Determine the [X, Y] coordinate at the center of the cell enclosing the given text.  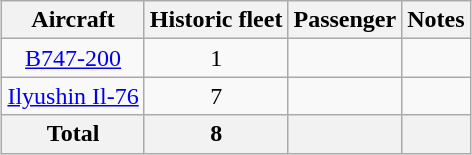
Aircraft [73, 20]
1 [216, 58]
Total [73, 134]
7 [216, 96]
B747-200 [73, 58]
Notes [436, 20]
8 [216, 134]
Historic fleet [216, 20]
Passenger [345, 20]
Ilyushin Il-76 [73, 96]
